Pinpoint the cell where the given text exists, returning its (X, Y) midpoint coordinate. 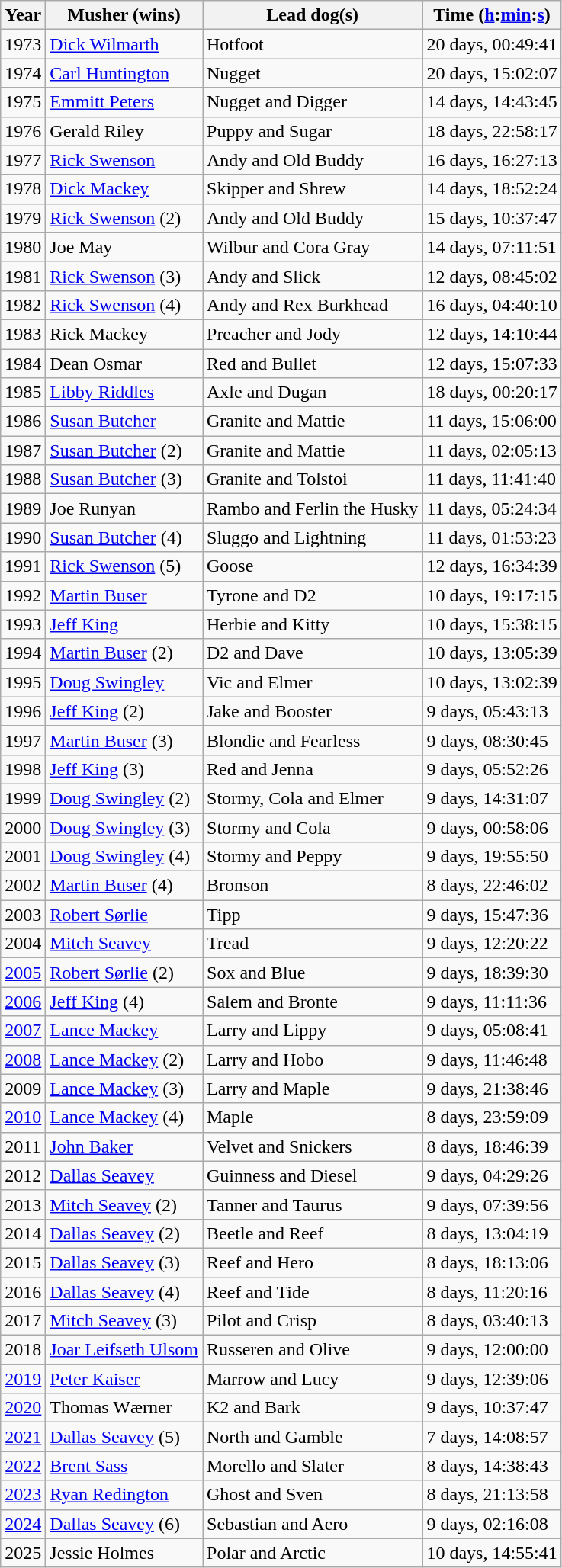
1993 (23, 624)
11 days, 15:06:00 (492, 422)
8 days, 21:13:58 (492, 1495)
8 days, 23:59:09 (492, 1117)
9 days, 14:31:07 (492, 798)
12 days, 15:07:33 (492, 364)
2008 (23, 1060)
Ryan Redington (124, 1495)
Stormy and Cola (313, 827)
Susan Butcher (124, 422)
Larry and Hobo (313, 1060)
11 days, 05:24:34 (492, 508)
Puppy and Sugar (313, 131)
1979 (23, 218)
9 days, 08:30:45 (492, 740)
Susan Butcher (2) (124, 451)
9 days, 05:52:26 (492, 769)
20 days, 00:49:41 (492, 44)
Year (23, 15)
16 days, 16:27:13 (492, 160)
9 days, 04:29:26 (492, 1175)
Bronson (313, 886)
Jeff King (4) (124, 1002)
9 days, 11:46:48 (492, 1060)
Salem and Bronte (313, 1002)
Peter Kaiser (124, 1379)
Lead dog(s) (313, 15)
Mitch Seavey (124, 944)
2000 (23, 827)
16 days, 04:40:10 (492, 305)
Sox and Blue (313, 973)
2025 (23, 1553)
Rick Swenson (3) (124, 276)
Reef and Tide (313, 1292)
Hotfoot (313, 44)
10 days, 14:55:41 (492, 1553)
Jeff King (124, 624)
18 days, 00:20:17 (492, 393)
1973 (23, 44)
Dallas Seavey (2) (124, 1233)
15 days, 10:37:47 (492, 218)
1977 (23, 160)
John Baker (124, 1146)
1982 (23, 305)
8 days, 03:40:13 (492, 1321)
Nugget and Digger (313, 102)
Larry and Lippy (313, 1031)
2007 (23, 1031)
14 days, 18:52:24 (492, 189)
8 days, 18:46:39 (492, 1146)
Dallas Seavey (3) (124, 1262)
2014 (23, 1233)
Reef and Hero (313, 1262)
1974 (23, 73)
Ghost and Sven (313, 1495)
11 days, 01:53:23 (492, 537)
D2 and Dave (313, 653)
7 days, 14:08:57 (492, 1437)
Doug Swingley (2) (124, 798)
11 days, 02:05:13 (492, 451)
Dallas Seavey (124, 1175)
Emmitt Peters (124, 102)
Marrow and Lucy (313, 1379)
Rick Swenson (5) (124, 566)
2011 (23, 1146)
9 days, 02:16:08 (492, 1524)
Stormy, Cola and Elmer (313, 798)
1990 (23, 537)
Dick Mackey (124, 189)
Rick Swenson (4) (124, 305)
2024 (23, 1524)
K2 and Bark (313, 1408)
Jessie Holmes (124, 1553)
Robert Sørlie (124, 915)
1980 (23, 247)
North and Gamble (313, 1437)
11 days, 11:41:40 (492, 479)
Tanner and Taurus (313, 1204)
2021 (23, 1437)
14 days, 07:11:51 (492, 247)
1987 (23, 451)
1978 (23, 189)
Robert Sørlie (2) (124, 973)
1986 (23, 422)
9 days, 05:43:13 (492, 711)
1998 (23, 769)
Pilot and Crisp (313, 1321)
Dick Wilmarth (124, 44)
Blondie and Fearless (313, 740)
Wilbur and Cora Gray (313, 247)
8 days, 18:13:06 (492, 1262)
Gerald Riley (124, 131)
18 days, 22:58:17 (492, 131)
Dallas Seavey (4) (124, 1292)
Joar Leifseth Ulsom (124, 1350)
Velvet and Snickers (313, 1146)
2009 (23, 1089)
Rambo and Ferlin the Husky (313, 508)
Goose (313, 566)
1995 (23, 682)
Tyrone and D2 (313, 595)
Dean Osmar (124, 364)
10 days, 13:02:39 (492, 682)
20 days, 15:02:07 (492, 73)
9 days, 12:39:06 (492, 1379)
Skipper and Shrew (313, 189)
1988 (23, 479)
Doug Swingley (4) (124, 857)
Susan Butcher (4) (124, 537)
2006 (23, 1002)
2023 (23, 1495)
Jeff King (2) (124, 711)
12 days, 16:34:39 (492, 566)
Lance Mackey (4) (124, 1117)
Morello and Slater (313, 1466)
2005 (23, 973)
Axle and Dugan (313, 393)
Lance Mackey (124, 1031)
2013 (23, 1204)
Joe Runyan (124, 508)
1975 (23, 102)
Maple (313, 1117)
8 days, 13:04:19 (492, 1233)
Lance Mackey (3) (124, 1089)
Stormy and Peppy (313, 857)
Rick Swenson (2) (124, 218)
Lance Mackey (2) (124, 1060)
Martin Buser (2) (124, 653)
9 days, 10:37:47 (492, 1408)
Guinness and Diesel (313, 1175)
Martin Buser (4) (124, 886)
Herbie and Kitty (313, 624)
Vic and Elmer (313, 682)
1992 (23, 595)
9 days, 07:39:56 (492, 1204)
Carl Huntington (124, 73)
10 days, 13:05:39 (492, 653)
Polar and Arctic (313, 1553)
9 days, 05:08:41 (492, 1031)
Dallas Seavey (6) (124, 1524)
Andy and Rex Burkhead (313, 305)
Doug Swingley (3) (124, 827)
9 days, 12:00:00 (492, 1350)
Brent Sass (124, 1466)
10 days, 19:17:15 (492, 595)
Andy and Slick (313, 276)
10 days, 15:38:15 (492, 624)
9 days, 19:55:50 (492, 857)
9 days, 21:38:46 (492, 1089)
Martin Buser (124, 595)
Sebastian and Aero (313, 1524)
9 days, 18:39:30 (492, 973)
Red and Jenna (313, 769)
9 days, 11:11:36 (492, 1002)
8 days, 22:46:02 (492, 886)
8 days, 11:20:16 (492, 1292)
9 days, 12:20:22 (492, 944)
Tread (313, 944)
2018 (23, 1350)
2012 (23, 1175)
1997 (23, 740)
1991 (23, 566)
12 days, 14:10:44 (492, 334)
Rick Swenson (124, 160)
2020 (23, 1408)
Nugget (313, 73)
2022 (23, 1466)
Jeff King (3) (124, 769)
2019 (23, 1379)
8 days, 14:38:43 (492, 1466)
1984 (23, 364)
Musher (wins) (124, 15)
Jake and Booster (313, 711)
Russeren and Olive (313, 1350)
2003 (23, 915)
12 days, 08:45:02 (492, 276)
Granite and Tolstoi (313, 479)
Tipp (313, 915)
Doug Swingley (124, 682)
1985 (23, 393)
Sluggo and Lightning (313, 537)
2015 (23, 1262)
Rick Mackey (124, 334)
1976 (23, 131)
Libby Riddles (124, 393)
1989 (23, 508)
1983 (23, 334)
2016 (23, 1292)
14 days, 14:43:45 (492, 102)
Larry and Maple (313, 1089)
2004 (23, 944)
1996 (23, 711)
Time (h:min:s) (492, 15)
2017 (23, 1321)
Red and Bullet (313, 364)
Joe May (124, 247)
Thomas Wærner (124, 1408)
Martin Buser (3) (124, 740)
Mitch Seavey (2) (124, 1204)
Susan Butcher (3) (124, 479)
2002 (23, 886)
2001 (23, 857)
2010 (23, 1117)
Mitch Seavey (3) (124, 1321)
1981 (23, 276)
1994 (23, 653)
Dallas Seavey (5) (124, 1437)
Beetle and Reef (313, 1233)
Preacher and Jody (313, 334)
9 days, 00:58:06 (492, 827)
9 days, 15:47:36 (492, 915)
1999 (23, 798)
